Locate the cell with the specified text and output its (x, y) center coordinate. 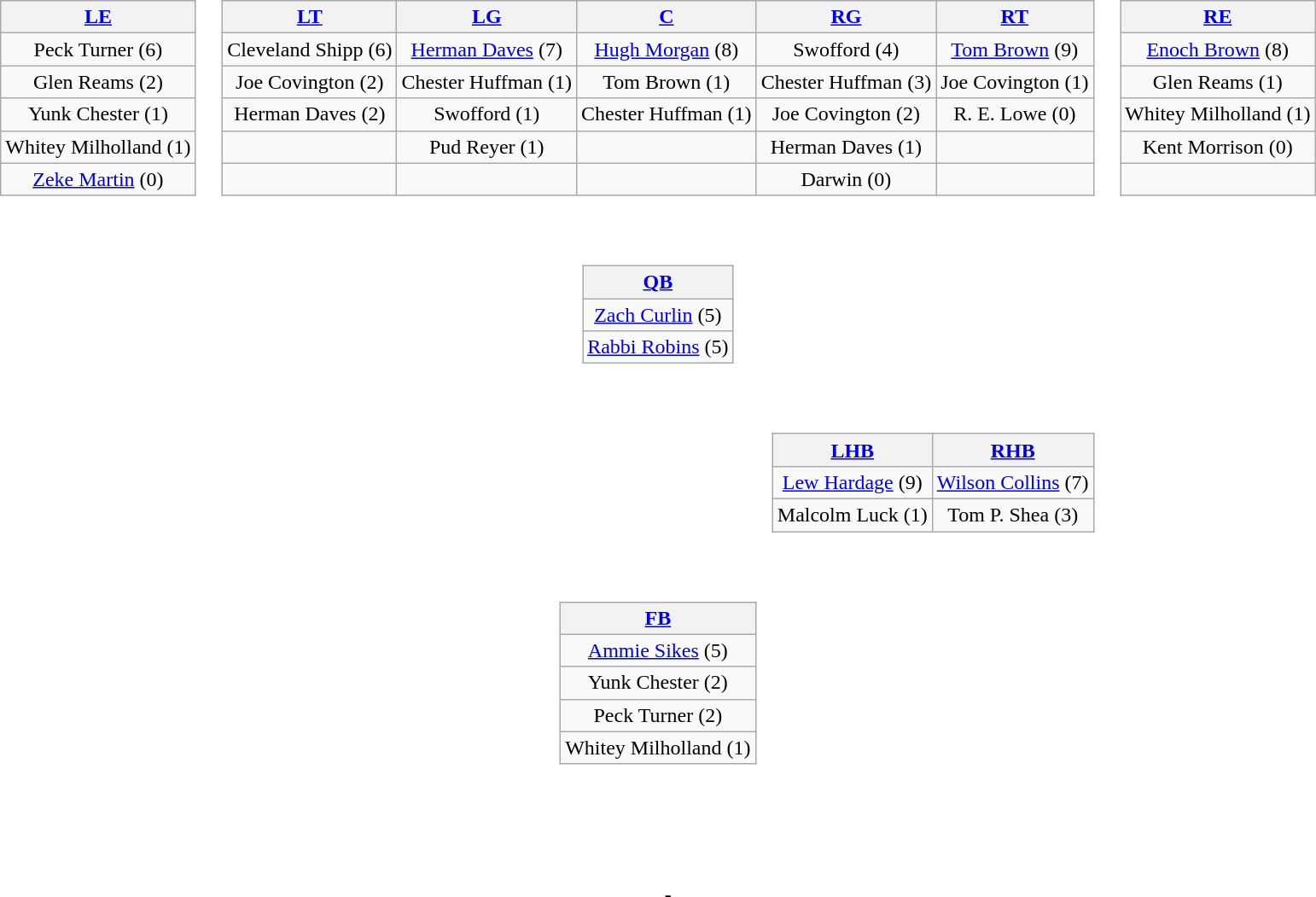
Ammie Sikes (5) (658, 650)
Swofford (1) (486, 114)
Swofford (4) (847, 50)
Darwin (0) (847, 179)
Yunk Chester (1) (98, 114)
Malcolm Luck (1) (852, 515)
RT (1015, 17)
FB Ammie Sikes (5) Yunk Chester (2) Peck Turner (2) Whitey Milholland (1) (667, 672)
RE (1218, 17)
Chester Huffman (3) (847, 82)
Enoch Brown (8) (1218, 50)
Zeke Martin (0) (98, 179)
Glen Reams (2) (98, 82)
Herman Daves (1) (847, 147)
Peck Turner (6) (98, 50)
Yunk Chester (2) (658, 683)
LT (310, 17)
LHB (852, 450)
Peck Turner (2) (658, 715)
C (667, 17)
LE (98, 17)
Zach Curlin (5) (658, 315)
LHB RHB Lew Hardage (9) Wilson Collins (7) Malcolm Luck (1) Tom P. Shea (3) (667, 471)
Cleveland Shipp (6) (310, 50)
Pud Reyer (1) (486, 147)
Lew Hardage (9) (852, 482)
Wilson Collins (7) (1012, 482)
Joe Covington (1) (1015, 82)
Herman Daves (7) (486, 50)
Kent Morrison (0) (1218, 147)
Tom Brown (1) (667, 82)
Rabbi Robins (5) (658, 347)
Tom P. Shea (3) (1012, 515)
RG (847, 17)
Hugh Morgan (8) (667, 50)
QB (658, 282)
FB (658, 618)
QB Zach Curlin (5) Rabbi Robins (5) (667, 303)
RHB (1012, 450)
Glen Reams (1) (1218, 82)
Herman Daves (2) (310, 114)
LG (486, 17)
R. E. Lowe (0) (1015, 114)
Tom Brown (9) (1015, 50)
